Output the (X, Y) coordinate of the center of the cell containing the given text.  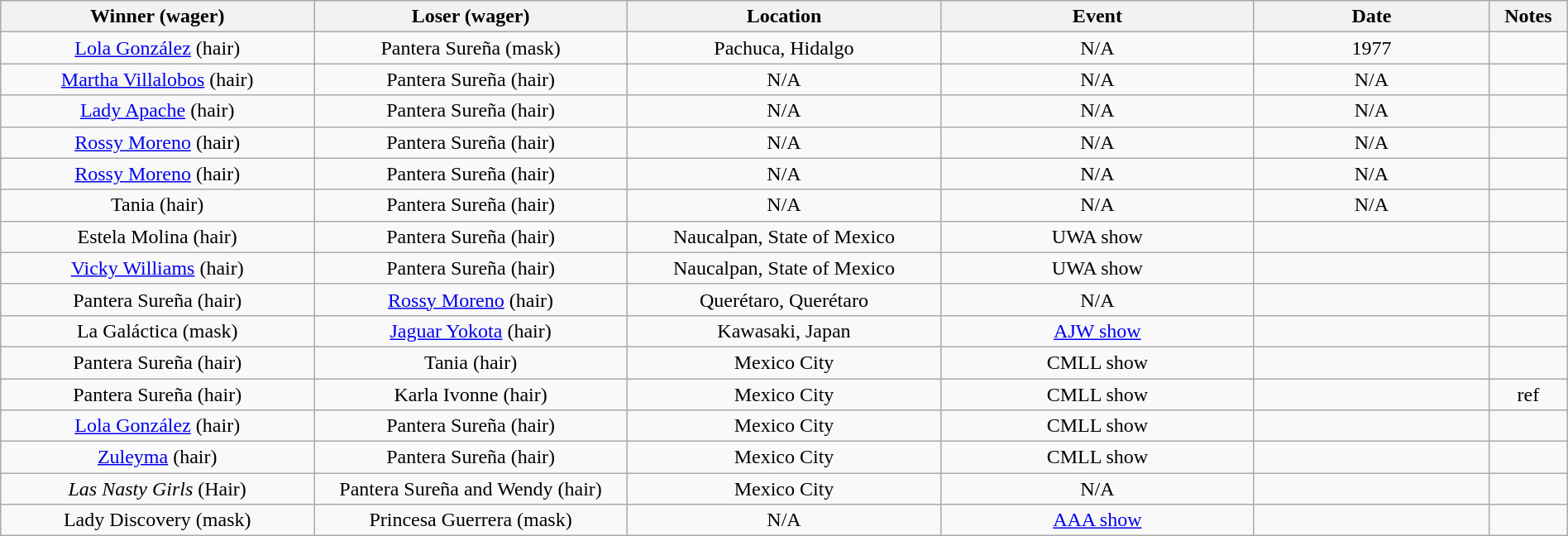
Las Nasty Girls (Hair) (157, 489)
Estela Molina (hair) (157, 237)
Pantera Sureña (mask) (471, 48)
Lady Discovery (mask) (157, 520)
1977 (1371, 48)
Loser (wager) (471, 17)
Jaguar Yokota (hair) (471, 331)
Zuleyma (hair) (157, 457)
Event (1097, 17)
Kawasaki, Japan (784, 331)
Pantera Sureña and Wendy (hair) (471, 489)
ref (1528, 395)
Karla Ivonne (hair) (471, 395)
AAA show (1097, 520)
AJW show (1097, 331)
Lady Apache (hair) (157, 111)
Pachuca, Hidalgo (784, 48)
Winner (wager) (157, 17)
Notes (1528, 17)
Location (784, 17)
Princesa Guerrera (mask) (471, 520)
Vicky Williams (hair) (157, 268)
Date (1371, 17)
La Galáctica (mask) (157, 331)
Martha Villalobos (hair) (157, 79)
Querétaro, Querétaro (784, 299)
